Determine the (x, y) coordinate at the center of the cell enclosing the given text.  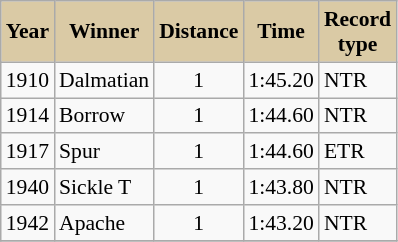
ETR (358, 152)
1914 (28, 116)
Dalmatian (104, 80)
1:43.80 (280, 187)
1:43.20 (280, 223)
1910 (28, 80)
Record type (358, 32)
Apache (104, 223)
Sickle T (104, 187)
1917 (28, 152)
Time (280, 32)
Year (28, 32)
1942 (28, 223)
Distance (198, 32)
Spur (104, 152)
1940 (28, 187)
Borrow (104, 116)
1:45.20 (280, 80)
Winner (104, 32)
